Identify which cell holds the provided text, then report its [x, y] central coordinate. 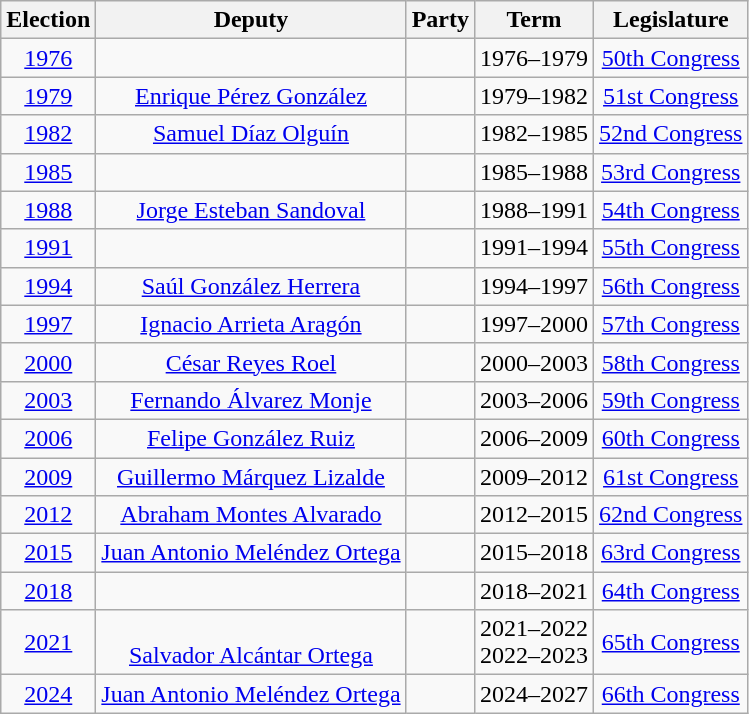
Guillermo Márquez Lizalde [251, 477]
1976–1979 [534, 58]
Abraham Montes Alvarado [251, 515]
Term [534, 20]
Fernando Álvarez Monje [251, 400]
2015–2018 [534, 553]
58th Congress [671, 362]
Deputy [251, 20]
1979–1982 [534, 96]
2018 [48, 591]
57th Congress [671, 324]
51st Congress [671, 96]
59th Congress [671, 400]
2006 [48, 438]
Saúl González Herrera [251, 286]
62nd Congress [671, 515]
1994 [48, 286]
2015 [48, 553]
1997–2000 [534, 324]
55th Congress [671, 248]
2003–2006 [534, 400]
1988 [48, 210]
54th Congress [671, 210]
2012–2015 [534, 515]
Election [48, 20]
52nd Congress [671, 134]
César Reyes Roel [251, 362]
56th Congress [671, 286]
2024 [48, 694]
Felipe González Ruiz [251, 438]
63rd Congress [671, 553]
61st Congress [671, 477]
Party [440, 20]
1982–1985 [534, 134]
65th Congress [671, 642]
Jorge Esteban Sandoval [251, 210]
2024–2027 [534, 694]
60th Congress [671, 438]
1985–1988 [534, 172]
1976 [48, 58]
1997 [48, 324]
1982 [48, 134]
64th Congress [671, 591]
53rd Congress [671, 172]
2018–2021 [534, 591]
2000 [48, 362]
1991 [48, 248]
Salvador Alcántar Ortega [251, 642]
2009 [48, 477]
1985 [48, 172]
1994–1997 [534, 286]
Samuel Díaz Olguín [251, 134]
2006–2009 [534, 438]
2009–2012 [534, 477]
2003 [48, 400]
2012 [48, 515]
Legislature [671, 20]
2021–20222022–2023 [534, 642]
2000–2003 [534, 362]
Ignacio Arrieta Aragón [251, 324]
1988–1991 [534, 210]
1979 [48, 96]
66th Congress [671, 694]
50th Congress [671, 58]
Enrique Pérez González [251, 96]
2021 [48, 642]
1991–1994 [534, 248]
